Locate the cell with the specified text and output its (X, Y) center coordinate. 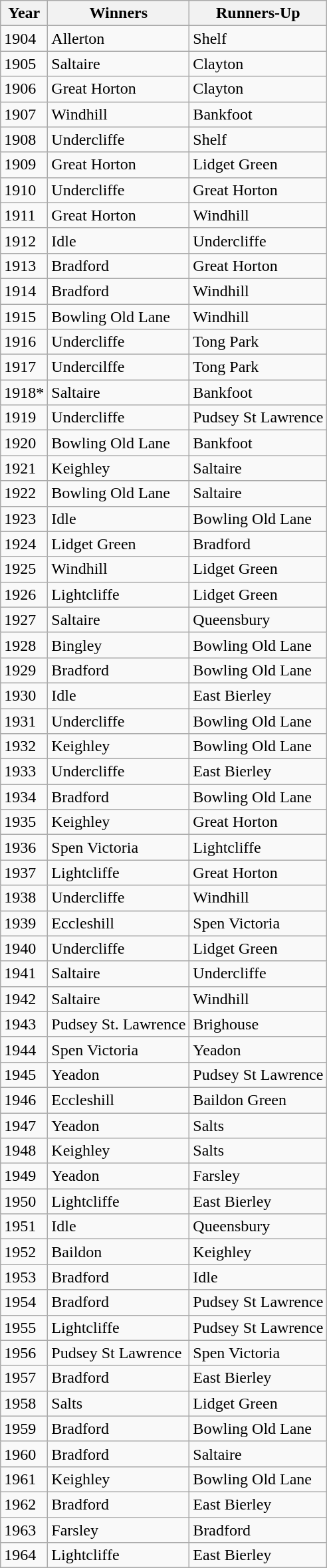
1922 (24, 493)
1914 (24, 291)
1937 (24, 873)
1958 (24, 1403)
1954 (24, 1302)
1909 (24, 165)
Year (24, 13)
Undercilffe (118, 367)
1904 (24, 39)
1927 (24, 620)
1913 (24, 266)
1939 (24, 923)
1946 (24, 1100)
1929 (24, 670)
1910 (24, 190)
1950 (24, 1201)
1921 (24, 468)
1959 (24, 1429)
1926 (24, 594)
1923 (24, 519)
Winners (118, 13)
1952 (24, 1252)
1905 (24, 64)
Baildon Green (258, 1100)
1906 (24, 89)
1912 (24, 240)
1963 (24, 1529)
1940 (24, 948)
1949 (24, 1176)
1953 (24, 1277)
Bingley (118, 645)
Baildon (118, 1252)
1920 (24, 443)
1960 (24, 1454)
1956 (24, 1353)
Runners-Up (258, 13)
1964 (24, 1555)
1935 (24, 822)
1911 (24, 215)
1908 (24, 139)
1930 (24, 695)
1934 (24, 797)
Allerton (118, 39)
1938 (24, 898)
1961 (24, 1479)
1948 (24, 1151)
1962 (24, 1504)
1945 (24, 1075)
1924 (24, 544)
1917 (24, 367)
1944 (24, 1049)
1925 (24, 569)
1919 (24, 418)
1931 (24, 721)
1933 (24, 772)
1947 (24, 1126)
1918* (24, 392)
Brighouse (258, 1024)
1941 (24, 974)
1957 (24, 1378)
1916 (24, 342)
Pudsey St. Lawrence (118, 1024)
1943 (24, 1024)
1955 (24, 1328)
1932 (24, 746)
1907 (24, 114)
1936 (24, 847)
1942 (24, 999)
1951 (24, 1227)
1915 (24, 317)
1928 (24, 645)
